Identify which cell holds the provided text, then report its (X, Y) central coordinate. 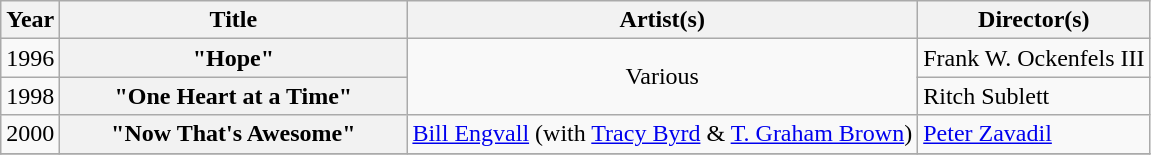
Director(s) (1034, 20)
"Hope" (234, 58)
Artist(s) (662, 20)
Year (30, 20)
Frank W. Ockenfels III (1034, 58)
"Now That's Awesome" (234, 134)
1998 (30, 96)
1996 (30, 58)
Peter Zavadil (1034, 134)
2000 (30, 134)
"One Heart at a Time" (234, 96)
Various (662, 77)
Bill Engvall (with Tracy Byrd & T. Graham Brown) (662, 134)
Title (234, 20)
Ritch Sublett (1034, 96)
